Search for the cell housing the specified text and yield its [X, Y] center coordinate. 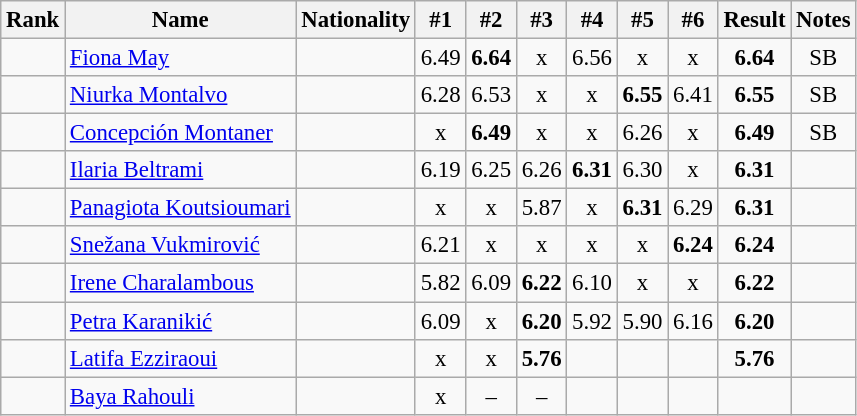
Niurka Montalvo [180, 95]
Result [754, 20]
#4 [592, 20]
6.56 [592, 58]
6.16 [693, 321]
6.19 [440, 170]
Baya Rahouli [180, 396]
5.87 [541, 208]
#3 [541, 20]
5.82 [440, 283]
6.29 [693, 208]
6.41 [693, 95]
6.53 [491, 95]
#6 [693, 20]
6.30 [642, 170]
5.92 [592, 321]
Petra Karanikić [180, 321]
Snežana Vukmirović [180, 245]
Concepción Montaner [180, 133]
Rank [33, 20]
6.10 [592, 283]
Ilaria Beltrami [180, 170]
#1 [440, 20]
Fiona May [180, 58]
5.90 [642, 321]
6.21 [440, 245]
Latifa Ezziraoui [180, 358]
6.25 [491, 170]
Name [180, 20]
Nationality [356, 20]
#2 [491, 20]
6.28 [440, 95]
#5 [642, 20]
Irene Charalambous [180, 283]
Notes [824, 20]
Panagiota Koutsioumari [180, 208]
